Locate the cell with the specified text and output its [x, y] center coordinate. 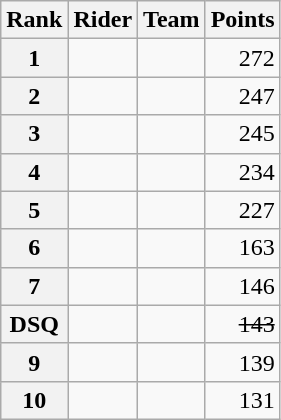
247 [242, 96]
3 [34, 134]
6 [34, 248]
Points [242, 20]
5 [34, 210]
Rider [103, 20]
DSQ [34, 324]
234 [242, 172]
163 [242, 248]
139 [242, 362]
Rank [34, 20]
272 [242, 58]
7 [34, 286]
4 [34, 172]
10 [34, 400]
143 [242, 324]
131 [242, 400]
9 [34, 362]
Team [172, 20]
146 [242, 286]
227 [242, 210]
245 [242, 134]
1 [34, 58]
2 [34, 96]
